Output the (X, Y) coordinate of the center of the cell containing the given text.  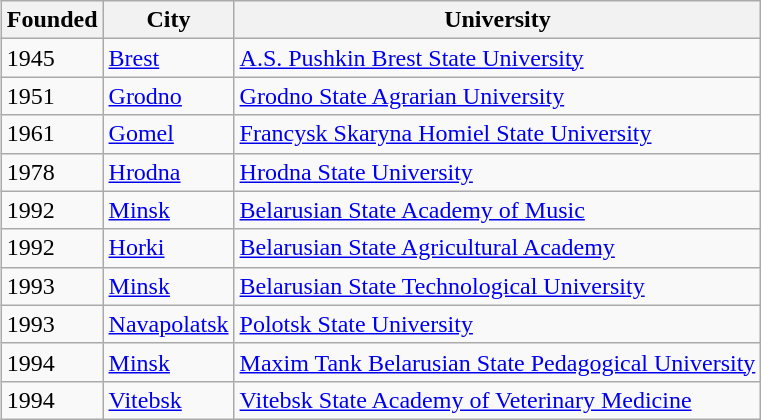
Polotsk State University (498, 324)
Belarusian State Technological University (498, 286)
Grodno (168, 96)
1945 (52, 58)
Hrodna State University (498, 172)
1961 (52, 134)
Vitebsk State Academy of Veterinary Medicine (498, 400)
City (168, 20)
1978 (52, 172)
Maxim Tank Belarusian State Pedagogical University (498, 362)
Belarusian State Agricultural Academy (498, 248)
Hrodna (168, 172)
Belarusian State Academy of Music (498, 210)
Founded (52, 20)
Grodno State Agrarian University (498, 96)
A.S. Pushkin Brest State University (498, 58)
1951 (52, 96)
Navapolatsk (168, 324)
Francysk Skaryna Homiel State University (498, 134)
Horki (168, 248)
Vitebsk (168, 400)
Gomel (168, 134)
University (498, 20)
Brest (168, 58)
